Extract the [x, y] coordinate from the center of the cell holding the provided text.  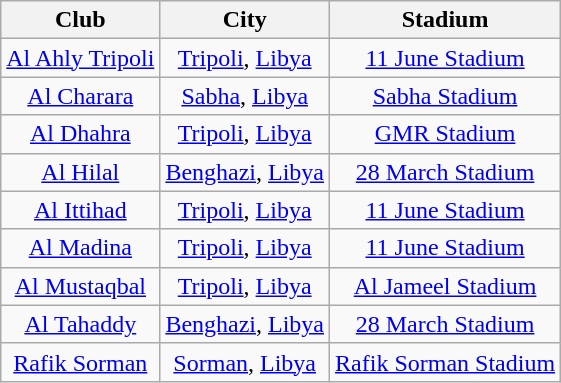
GMR Stadium [446, 134]
Al Hilal [80, 172]
City [245, 20]
Stadium [446, 20]
Al Ahly Tripoli [80, 58]
Sabha Stadium [446, 96]
Rafik Sorman [80, 362]
Al Madina [80, 248]
Sabha, Libya [245, 96]
Al Ittihad [80, 210]
Rafik Sorman Stadium [446, 362]
Sorman, Libya [245, 362]
Al Charara [80, 96]
Al Tahaddy [80, 324]
Al Mustaqbal [80, 286]
Al Dhahra [80, 134]
Al Jameel Stadium [446, 286]
Club [80, 20]
